Return the (X, Y) coordinate for the center point of the cell that contains the specified text.  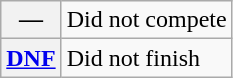
DNF (31, 58)
Did not compete (146, 20)
— (31, 20)
Did not finish (146, 58)
